Determine the (X, Y) coordinate at the center of the cell enclosing the given text.  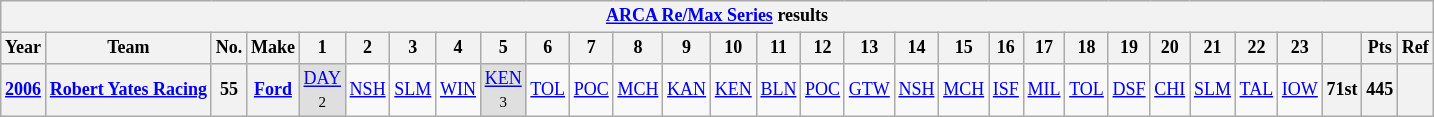
BLN (778, 90)
3 (413, 48)
Team (128, 48)
ISF (1006, 90)
6 (548, 48)
Pts (1380, 48)
GTW (869, 90)
20 (1170, 48)
18 (1086, 48)
WIN (458, 90)
Ford (274, 90)
19 (1129, 48)
Robert Yates Racing (128, 90)
8 (638, 48)
17 (1044, 48)
MIL (1044, 90)
22 (1256, 48)
11 (778, 48)
DAY2 (322, 90)
DSF (1129, 90)
ARCA Re/Max Series results (717, 16)
15 (964, 48)
2006 (24, 90)
No. (228, 48)
445 (1380, 90)
55 (228, 90)
13 (869, 48)
16 (1006, 48)
Year (24, 48)
Ref (1416, 48)
12 (823, 48)
9 (687, 48)
KEN3 (503, 90)
KAN (687, 90)
21 (1213, 48)
IOW (1300, 90)
10 (733, 48)
5 (503, 48)
KEN (733, 90)
2 (368, 48)
23 (1300, 48)
4 (458, 48)
71st (1342, 90)
1 (322, 48)
7 (591, 48)
14 (916, 48)
TAL (1256, 90)
Make (274, 48)
CHI (1170, 90)
